Locate the cell with the specified text and output its [X, Y] center coordinate. 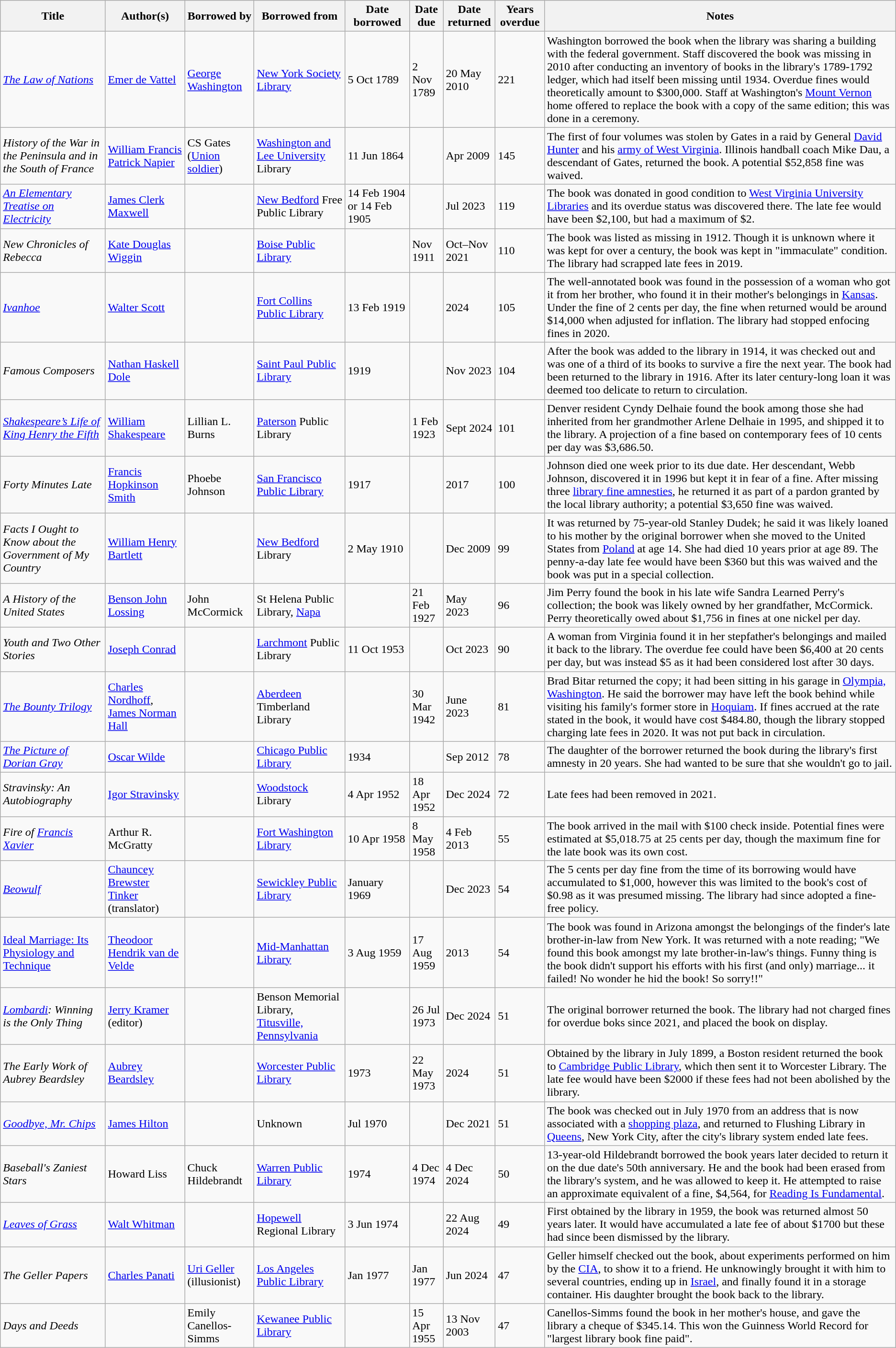
The Law of Nations [53, 79]
Stravinsky: An Autobiography [53, 795]
Lombardi: Winning is the Only Thing [53, 1016]
William Shakespeare [145, 428]
James Clerk Maxwell [145, 206]
Jul 2023 [469, 206]
17 Aug 1959 [426, 953]
Worcester Public Library [300, 1073]
Famous Composers [53, 371]
Kate Douglas Wiggin [145, 250]
Dec 2023 [469, 889]
Sept 2024 [469, 428]
30 Mar 1942 [426, 706]
11 Jun 1864 [377, 156]
New York Society Library [300, 79]
104 [520, 371]
22 Aug 2024 [469, 1224]
Emily Canellos-Simms [219, 1326]
Uri Geller (illusionist) [219, 1275]
Sewickley Public Library [300, 889]
Fort Collins Public Library [300, 307]
Date returned [469, 16]
50 [520, 1174]
105 [520, 307]
Larchmont Public Library [300, 649]
An Elementary Treatise on Electricity [53, 206]
New Bedford Free Public Library [300, 206]
The Early Work of Aubrey Beardsley [53, 1073]
4 Apr 1952 [377, 795]
Howard Liss [145, 1174]
14 Feb 1904 or 14 Feb 1905 [377, 206]
99 [520, 548]
New Chronicles of Rebecca [53, 250]
New Bedford Library [300, 548]
1917 [377, 484]
Baseball's Zaniest Stars [53, 1174]
90 [520, 649]
Saint Paul Public Library [300, 371]
11 Oct 1953 [377, 649]
June 2023 [469, 706]
Walt Whitman [145, 1224]
Jul 1970 [377, 1123]
Author(s) [145, 16]
119 [520, 206]
1974 [377, 1174]
1934 [377, 757]
Chauncey Brewster Tinker (translator) [145, 889]
2 Nov 1789 [426, 79]
Charles Nordhoff, James Norman Hall [145, 706]
January 1969 [377, 889]
Forty Minutes Late [53, 484]
Dec 2009 [469, 548]
The original borrower returned the book. The library had not charged fines for overdue boks since 2021, and placed the book on display. [720, 1016]
Nathan Haskell Dole [145, 371]
Ideal Marriage: Its Physiology and Technique [53, 953]
A History of the United States [53, 605]
Francis Hopkinson Smith [145, 484]
Facts I Ought to Know about the Government of My Country [53, 548]
Oct–Nov 2021 [469, 250]
Joseph Conrad [145, 649]
Late fees had been removed in 2021. [720, 795]
Dec 2021 [469, 1123]
Fort Washington Library [300, 839]
3 Aug 1959 [377, 953]
Charles Panati [145, 1275]
Theodoor Hendrik van de Velde [145, 953]
78 [520, 757]
Leaves of Grass [53, 1224]
George Washington [219, 79]
William Francis Patrick Napier [145, 156]
Aberdeen Timberland Library [300, 706]
Title [53, 16]
10 Apr 1958 [377, 839]
26 Jul 1973 [426, 1016]
49 [520, 1224]
Kewanee Public Library [300, 1326]
John McCormick [219, 605]
Jerry Kramer (editor) [145, 1016]
Borrowed by [219, 16]
Days and Deeds [53, 1326]
8 May 1958 [426, 839]
4 Feb 2013 [469, 839]
Goodbye, Mr. Chips [53, 1123]
22 May 1973 [426, 1073]
Unknown [300, 1123]
3 Jun 1974 [377, 1224]
4 Dec 2024 [469, 1174]
Phoebe Johnson [219, 484]
Apr 2009 [469, 156]
CS Gates (Union soldier) [219, 156]
13 Feb 1919 [377, 307]
Warren Public Library [300, 1174]
Arthur R. McGratty [145, 839]
81 [520, 706]
Emer de Vattel [145, 79]
221 [520, 79]
21 Feb 1927 [426, 605]
Lillian L. Burns [219, 428]
Years overdue [520, 16]
Oscar Wilde [145, 757]
William Henry Bartlett [145, 548]
Igor Stravinsky [145, 795]
145 [520, 156]
Nov 2023 [469, 371]
Benson Memorial Library, Titusville, Pennsylvania [300, 1016]
Washington and Lee University Library [300, 156]
1 Feb 1923 [426, 428]
Woodstock Library [300, 795]
Los Angeles Public Library [300, 1275]
San Francisco Public Library [300, 484]
2 May 1910 [377, 548]
2013 [469, 953]
Mid-Manhattan Library [300, 953]
72 [520, 795]
Jun 2024 [469, 1275]
James Hilton [145, 1123]
Aubrey Beardsley [145, 1073]
15 Apr 1955 [426, 1326]
100 [520, 484]
55 [520, 839]
Chicago Public Library [300, 757]
2017 [469, 484]
1919 [377, 371]
Borrowed from [300, 16]
Benson John Lossing [145, 605]
The Bounty Trilogy [53, 706]
Youth and Two Other Stories [53, 649]
Walter Scott [145, 307]
13 Nov 2003 [469, 1326]
4 Dec 1974 [426, 1174]
Notes [720, 16]
Hopewell Regional Library [300, 1224]
110 [520, 250]
Date due [426, 16]
Sep 2012 [469, 757]
20 May 2010 [469, 79]
101 [520, 428]
The Geller Papers [53, 1275]
5 Oct 1789 [377, 79]
1973 [377, 1073]
Nov 1911 [426, 250]
The Picture of Dorian Gray [53, 757]
Fire of Francis Xavier [53, 839]
May 2023 [469, 605]
96 [520, 605]
Oct 2023 [469, 649]
Chuck Hildebrandt [219, 1174]
History of the War in the Peninsula and in the South of France [53, 156]
Boise Public Library [300, 250]
Date borrowed [377, 16]
Beowulf [53, 889]
Ivanhoe [53, 307]
18 Apr 1952 [426, 795]
Shakespeare’s Life of King Henry the Fifth [53, 428]
Paterson Public Library [300, 428]
St Helena Public Library, Napa [300, 605]
